From the cell containing the given text, extract its center point as (X, Y) coordinate. 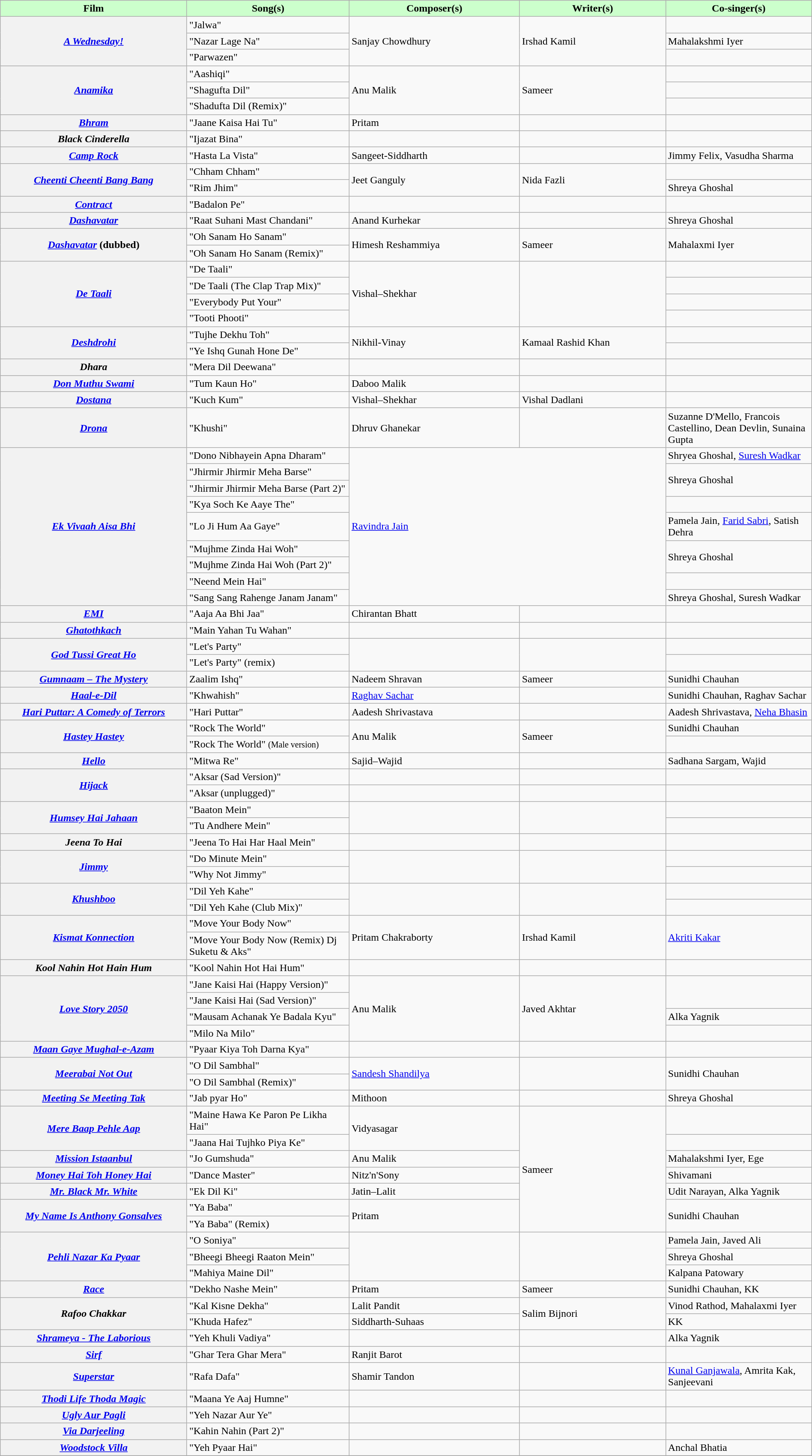
Zaalim Ishq" (268, 679)
"Rock The World" (Male version) (268, 744)
Mr. Black Mr. White (94, 1191)
Dhruv Ghanekar (434, 428)
Ghatothkach (94, 630)
Nida Fazli (593, 179)
Kamaal Rashid Khan (593, 343)
Shrameya - The Laborious (94, 1338)
"Ya Baba" (268, 1208)
Via Darjeeling (94, 1431)
De Taali (94, 294)
Khushboo (94, 899)
Song(s) (268, 9)
Kool Nahin Hot Hain Hum (94, 968)
Hijack (94, 785)
Raghav Sachar (434, 695)
Black Cinderella (94, 139)
KK (738, 1322)
Shreya Ghoshal, Suresh Wadkar (738, 598)
"Move Your Body Now (Remix) Dj Suketu & Aks" (268, 946)
"Everybody Put Your" (268, 302)
"Yeh Khuli Vadiya" (268, 1338)
"Move Your Body Now" (268, 924)
"Dekho Nashe Mein" (268, 1289)
Hastey Hastey (94, 736)
"De Taali (The Clap Trap Mix)" (268, 286)
Don Muthu Swami (94, 383)
"Jaana Hai Tujhko Piya Ke" (268, 1142)
Kismat Konnection (94, 937)
Love Story 2050 (94, 1008)
"Ek Dil Ki" (268, 1191)
"Aashiqi" (268, 74)
Aadesh Shrivastava, Neha Bhasin (738, 712)
Film (94, 9)
"Mujhme Zinda Hai Woh (Part 2)" (268, 565)
Mission Istaanbul (94, 1159)
Race (94, 1289)
Nadeem Shravan (434, 679)
Dashavatar (94, 221)
Jimmy Felix, Vasudha Sharma (738, 155)
"Tum Kaun Ho" (268, 383)
Maan Gaye Mughal-e-Azam (94, 1049)
"Mujhme Zinda Hai Woh" (268, 549)
Sajid–Wajid (434, 760)
Mahalakshmi Iyer (738, 41)
"O Soniya" (268, 1240)
God Tussi Great Ho (94, 655)
"Khuda Hafez" (268, 1322)
Shryea Ghoshal, Suresh Wadkar (738, 455)
"Ye Ishq Gunah Hone De" (268, 351)
"Kahin Nahin (Part 2)" (268, 1431)
"De Taali" (268, 269)
"Yeh Nazar Aur Ye" (268, 1415)
"Yeh Pyaar Hai" (268, 1447)
"Maine Hawa Ke Paron Pe Likha Hai" (268, 1121)
Dhara (94, 367)
"Let's Party" (remix) (268, 663)
Haal-e-Dil (94, 695)
"Shagufta Dil" (268, 90)
Suzanne D'Mello, Francois Castellino, Dean Devlin, Sunaina Gupta (738, 428)
Siddharth-Suhaas (434, 1322)
Bhram (94, 123)
Salim Bijnori (593, 1313)
"Jane Kaisi Hai (Happy Version)" (268, 984)
"Chham Chham" (268, 171)
"Rafa Dafa" (268, 1377)
"Mausam Achanak Ye Badala Kyu" (268, 1017)
Sirf (94, 1354)
"Why Not Jimmy" (268, 875)
"Hari Puttar" (268, 712)
EMI (94, 614)
"Maana Ye Aaj Humne" (268, 1399)
"Dil Yeh Kahe (Club Mix)" (268, 907)
Shivamani (738, 1175)
"Sang Sang Rahenge Janam Janam" (268, 598)
"Ijazat Bina" (268, 139)
Ek Vivaah Aisa Bhi (94, 526)
"Jeena To Hai Har Haal Mein" (268, 842)
"Ghar Tera Ghar Mera" (268, 1354)
"Dono Nibhayein Apna Dharam" (268, 455)
Anamika (94, 90)
Shamir Tandon (434, 1377)
Ugly Aur Pagli (94, 1415)
Gumnaam – The Mystery (94, 679)
Composer(s) (434, 9)
"Neend Mein Hai" (268, 581)
"Jab pyar Ho" (268, 1098)
"Nazar Lage Na" (268, 41)
"Kya Soch Ke Aaye The" (268, 505)
"Jaane Kaisa Hai Tu" (268, 123)
Dashavatar (dubbed) (94, 245)
Camp Rock (94, 155)
Lalit Pandit (434, 1305)
Dostana (94, 400)
"Badalon Pe" (268, 204)
Meeting Se Meeting Tak (94, 1098)
Jatin–Lalit (434, 1191)
Mahalaxmi Iyer (738, 245)
"Kuch Kum" (268, 400)
"Mera Dil Deewana" (268, 367)
Jeena To Hai (94, 842)
"Jalwa" (268, 25)
"Oh Sanam Ho Sanam (Remix)" (268, 253)
"O Dil Sambhal" (268, 1066)
Thodi Life Thoda Magic (94, 1399)
Sunidhi Chauhan, KK (738, 1289)
"Jhirmir Jhirmir Meha Barse" (268, 472)
"Do Minute Mein" (268, 858)
"Khushi" (268, 428)
Sanjay Chowdhury (434, 41)
"Oh Sanam Ho Sanam" (268, 237)
"Tujhe Dekhu Toh" (268, 335)
"Dance Master" (268, 1175)
My Name Is Anthony Gonsalves (94, 1216)
"Raat Suhani Mast Chandani" (268, 221)
"Shadufta Dil (Remix)" (268, 106)
Mahalakshmi Iyer, Ege (738, 1159)
"Aaja Aa Bhi Jaa" (268, 614)
"Aksar (Sad Version)" (268, 777)
Ranjit Barot (434, 1354)
Vidyasagar (434, 1128)
"Kool Nahin Hot Hai Hum" (268, 968)
"Mitwa Re" (268, 760)
"Mahiya Maine Dil" (268, 1273)
Drona (94, 428)
Contract (94, 204)
Nitz'n'Sony (434, 1175)
Mithoon (434, 1098)
"Let's Party" (268, 646)
Pamela Jain, Farid Sabri, Satish Dehra (738, 527)
Kunal Ganjawala, Amrita Kak, Sanjeevani (738, 1377)
"Lo Ji Hum Aa Gaye" (268, 527)
"Khwahish" (268, 695)
Writer(s) (593, 9)
"Bheegi Bheegi Raaton Mein" (268, 1256)
"Rock The World" (268, 728)
"Hasta La Vista" (268, 155)
Vinod Rathod, Mahalaxmi Iyer (738, 1305)
Co-singer(s) (738, 9)
Deshdrohi (94, 343)
"Baaton Mein" (268, 810)
Woodstock Villa (94, 1447)
Jimmy (94, 867)
Humsey Hai Jahaan (94, 818)
Sandesh Shandilya (434, 1074)
"Milo Na Milo" (268, 1033)
"Jo Gumshuda" (268, 1159)
Jeet Ganguly (434, 179)
Vishal Dadlani (593, 400)
Mere Baap Pehle Aap (94, 1128)
Javed Akhtar (593, 1008)
Hari Puttar: A Comedy of Terrors (94, 712)
Kalpana Patowary (738, 1273)
"Aksar (unplugged)" (268, 793)
Aadesh Shrivastava (434, 712)
"Ya Baba" (Remix) (268, 1224)
"Pyaar Kiya Toh Darna Kya" (268, 1049)
Akriti Kakar (738, 937)
Pehli Nazar Ka Pyaar (94, 1256)
Sunidhi Chauhan, Raghav Sachar (738, 695)
"O Dil Sambhal (Remix)" (268, 1082)
Chirantan Bhatt (434, 614)
Pritam Chakraborty (434, 937)
Udit Narayan, Alka Yagnik (738, 1191)
Cheenti Cheenti Bang Bang (94, 179)
Money Hai Toh Honey Hai (94, 1175)
Anand Kurhekar (434, 221)
"Tu Andhere Mein" (268, 826)
Anchal Bhatia (738, 1447)
"Parwazen" (268, 57)
Ravindra Jain (507, 526)
"Jane Kaisi Hai (Sad Version)" (268, 1000)
"Tooti Phooti" (268, 318)
"Rim Jhim" (268, 188)
Meerabai Not Out (94, 1074)
A Wednesday! (94, 41)
Himesh Reshammiya (434, 245)
"Kal Kisne Dekha" (268, 1305)
Sadhana Sargam, Wajid (738, 760)
Nikhil-Vinay (434, 343)
"Dil Yeh Kahe" (268, 891)
Pamela Jain, Javed Ali (738, 1240)
Daboo Malik (434, 383)
Rafoo Chakkar (94, 1313)
Hello (94, 760)
Sangeet-Siddharth (434, 155)
"Jhirmir Jhirmir Meha Barse (Part 2)" (268, 488)
"Main Yahan Tu Wahan" (268, 630)
Superstar (94, 1377)
